Locate the cell with the specified text and output its [X, Y] center coordinate. 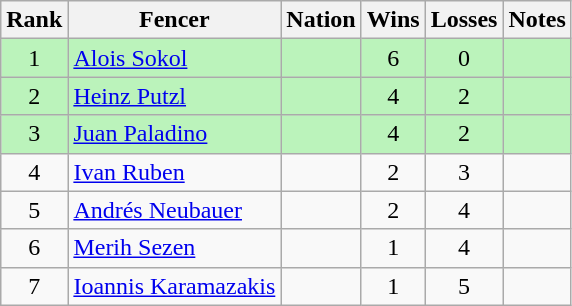
Andrés Neubauer [174, 210]
Fencer [174, 20]
Merih Sezen [174, 248]
Heinz Putzl [174, 96]
Alois Sokol [174, 58]
Ivan Ruben [174, 172]
Notes [537, 20]
Ioannis Karamazakis [174, 286]
7 [34, 286]
0 [464, 58]
Wins [393, 20]
Rank [34, 20]
Nation [321, 20]
Juan Paladino [174, 134]
Losses [464, 20]
